Output the [X, Y] coordinate of the center of the cell containing the given text.  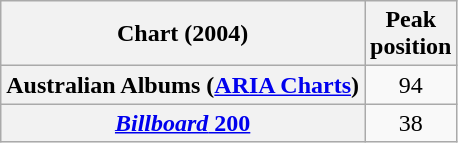
Peakposition [411, 34]
38 [411, 123]
Billboard 200 [183, 123]
94 [411, 85]
Chart (2004) [183, 34]
Australian Albums (ARIA Charts) [183, 85]
